Pinpoint the cell where the given text exists, returning its [x, y] midpoint coordinate. 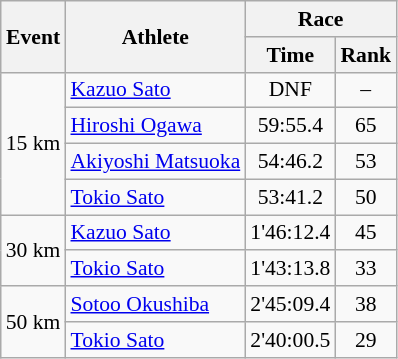
1'43:13.8 [290, 269]
Time [290, 55]
45 [366, 233]
50 km [34, 322]
Event [34, 36]
54:46.2 [290, 162]
Rank [366, 55]
DNF [290, 90]
2'40:00.5 [290, 340]
30 km [34, 250]
38 [366, 304]
29 [366, 340]
2'45:09.4 [290, 304]
33 [366, 269]
1'46:12.4 [290, 233]
Hiroshi Ogawa [155, 126]
65 [366, 126]
15 km [34, 143]
Sotoo Okushiba [155, 304]
50 [366, 197]
59:55.4 [290, 126]
– [366, 90]
53:41.2 [290, 197]
53 [366, 162]
Athlete [155, 36]
Race [320, 19]
Akiyoshi Matsuoka [155, 162]
